Scan for the cell matching the given text and deliver its [X, Y] coordinate at center. 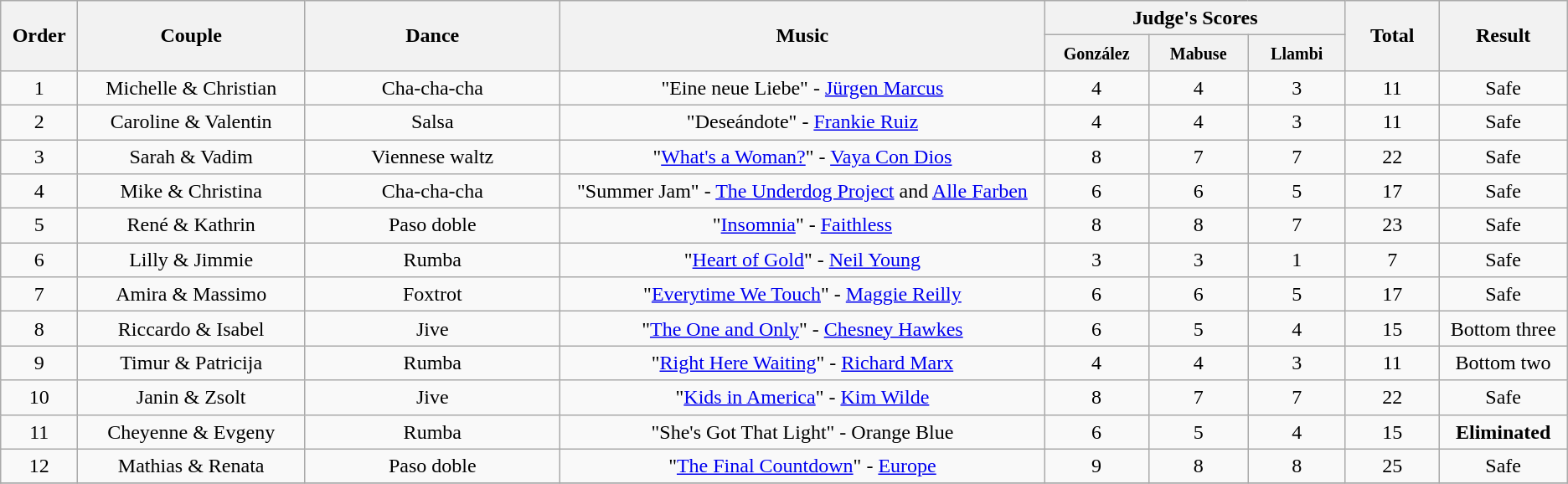
Result [1503, 36]
Order [39, 36]
Amira & Massimo [191, 295]
Sarah & Vadim [191, 156]
"Summer Jam" - The Underdog Project and Alle Farben [802, 191]
"She's Got That Light" - Orange Blue [802, 432]
Lilly & Jimmie [191, 260]
"The Final Countdown" - Europe [802, 466]
Mathias & Renata [191, 466]
"Deseándote" - Frankie Ruiz [802, 122]
25 [1392, 466]
Llambi [1297, 54]
Eliminated [1503, 432]
Bottom three [1503, 328]
Foxtrot [432, 295]
"Eine neue Liebe" - Jürgen Marcus [802, 87]
Timur & Patricija [191, 363]
Caroline & Valentin [191, 122]
Mabuse [1198, 54]
10 [39, 397]
Bottom two [1503, 363]
12 [39, 466]
Salsa [432, 122]
Judge's Scores [1194, 18]
"The One and Only" - Chesney Hawkes [802, 328]
"Right Here Waiting" - Richard Marx [802, 363]
Music [802, 36]
"Heart of Gold" - Neil Young [802, 260]
2 [39, 122]
Total [1392, 36]
"Kids in America" - Kim Wilde [802, 397]
Janin & Zsolt [191, 397]
Viennese waltz [432, 156]
23 [1392, 226]
"What's a Woman?" - Vaya Con Dios [802, 156]
"Everytime We Touch" - Maggie Reilly [802, 295]
Couple [191, 36]
Dance [432, 36]
Riccardo & Isabel [191, 328]
González [1096, 54]
René & Kathrin [191, 226]
Michelle & Christian [191, 87]
Mike & Christina [191, 191]
"Insomnia" - Faithless [802, 226]
Cheyenne & Evgeny [191, 432]
